Extract the [X, Y] coordinate from the center of the cell holding the provided text.  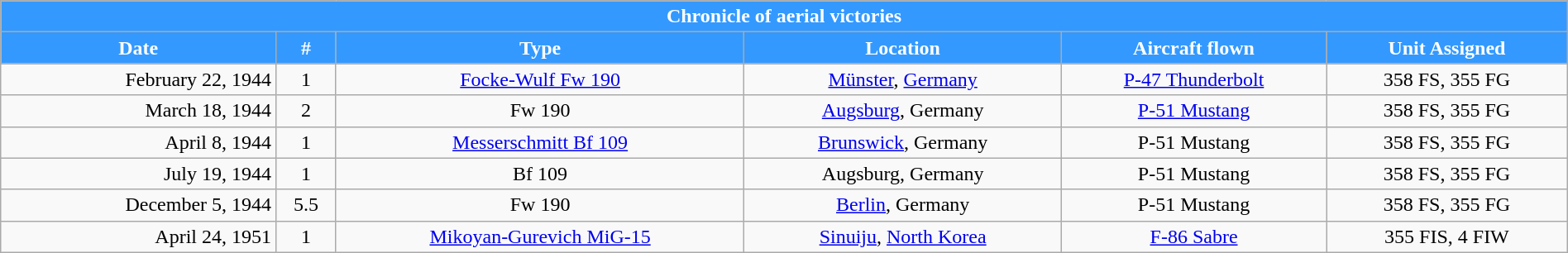
355 FIS, 4 FIW [1447, 236]
July 19, 1944 [139, 174]
Chronicle of aerial victories [784, 17]
Unit Assigned [1447, 48]
Mikoyan-Gurevich MiG-15 [540, 236]
5.5 [306, 205]
Sinuiju, North Korea [903, 236]
F-86 Sabre [1193, 236]
# [306, 48]
December 5, 1944 [139, 205]
Brunswick, Germany [903, 142]
Date [139, 48]
April 24, 1951 [139, 236]
Location [903, 48]
Münster, Germany [903, 79]
Type [540, 48]
March 18, 1944 [139, 111]
Messerschmitt Bf 109 [540, 142]
April 8, 1944 [139, 142]
2 [306, 111]
Focke-Wulf Fw 190 [540, 79]
P-47 Thunderbolt [1193, 79]
Berlin, Germany [903, 205]
Aircraft flown [1193, 48]
Bf 109 [540, 174]
February 22, 1944 [139, 79]
